Detect which cell encompasses the target text, then output its (x, y) center coordinate. 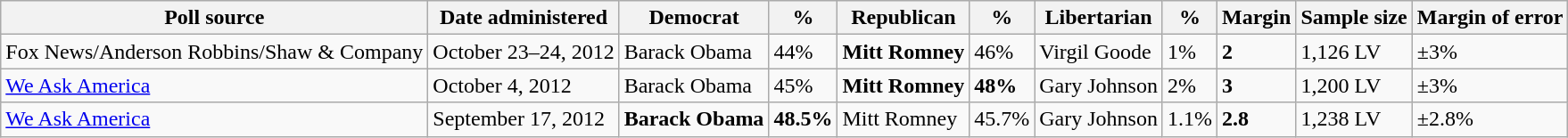
1,200 LV (1354, 85)
3 (1257, 85)
1% (1190, 52)
Sample size (1354, 18)
44% (803, 52)
46% (1003, 52)
48.5% (803, 119)
1,238 LV (1354, 119)
October 4, 2012 (524, 85)
Democrat (694, 18)
2% (1190, 85)
Date administered (524, 18)
Poll source (214, 18)
Libertarian (1099, 18)
Republican (904, 18)
Margin of error (1490, 18)
45% (803, 85)
October 23–24, 2012 (524, 52)
2.8 (1257, 119)
45.7% (1003, 119)
Virgil Goode (1099, 52)
Fox News/Anderson Robbins/Shaw & Company (214, 52)
2 (1257, 52)
Margin (1257, 18)
1.1% (1190, 119)
September 17, 2012 (524, 119)
48% (1003, 85)
1,126 LV (1354, 52)
±2.8% (1490, 119)
